Locate the cell with the specified text and output its (X, Y) center coordinate. 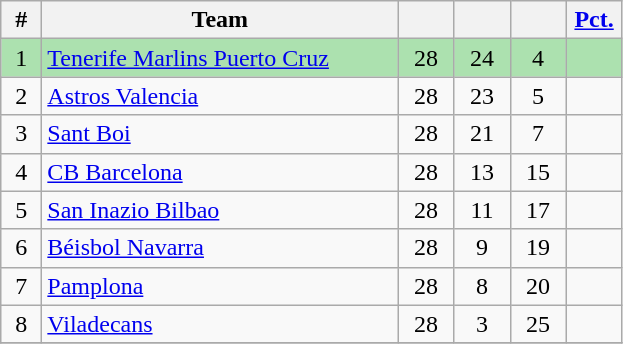
23 (482, 96)
13 (482, 172)
6 (22, 248)
San Inazio Bilbao (220, 210)
CB Barcelona (220, 172)
11 (482, 210)
21 (482, 134)
17 (538, 210)
Astros Valencia (220, 96)
15 (538, 172)
Tenerife Marlins Puerto Cruz (220, 58)
Pct. (594, 20)
Viladecans (220, 324)
24 (482, 58)
1 (22, 58)
25 (538, 324)
# (22, 20)
9 (482, 248)
19 (538, 248)
2 (22, 96)
Béisbol Navarra (220, 248)
20 (538, 286)
Pamplona (220, 286)
Sant Boi (220, 134)
Team (220, 20)
